Output the (x, y) coordinate of the center of the cell containing the given text.  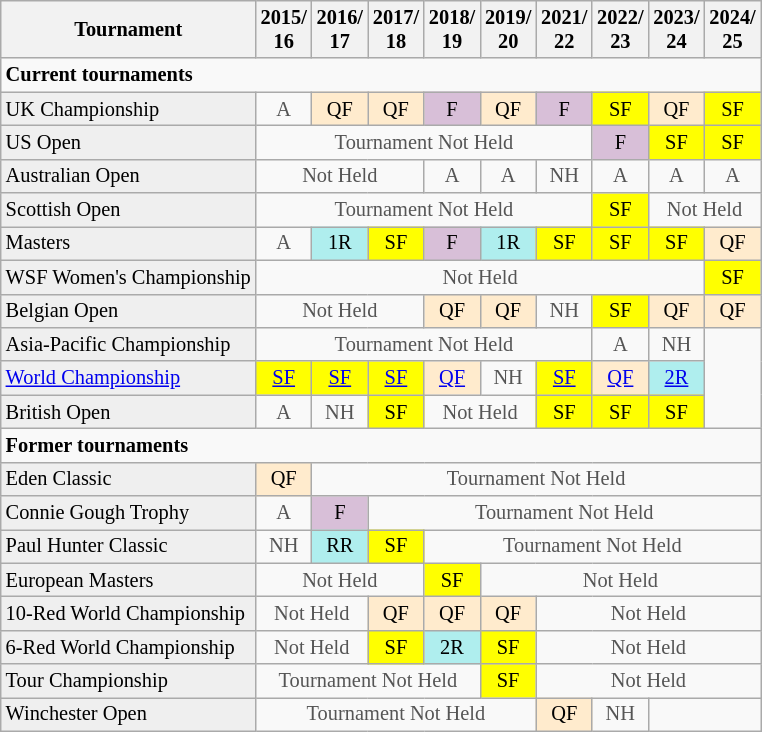
Tournament (128, 29)
Former tournaments (381, 445)
Tour Championship (128, 681)
Masters (128, 243)
2023/24 (676, 29)
Eden Classic (128, 479)
2018/19 (452, 29)
2024/25 (733, 29)
2015/16 (284, 29)
2022/23 (620, 29)
British Open (128, 412)
6-Red World Championship (128, 647)
Asia-Pacific Championship (128, 344)
UK Championship (128, 109)
Paul Hunter Classic (128, 546)
RR (340, 546)
European Masters (128, 580)
Current tournaments (381, 75)
10-Red World Championship (128, 613)
2019/20 (508, 29)
World Championship (128, 378)
2021/22 (564, 29)
2016/17 (340, 29)
Scottish Open (128, 210)
Winchester Open (128, 714)
US Open (128, 142)
Belgian Open (128, 311)
2017/18 (396, 29)
Connie Gough Trophy (128, 513)
Australian Open (128, 176)
WSF Women's Championship (128, 277)
